For the text-containing cell, return its midpoint in (X, Y) coordinate format. 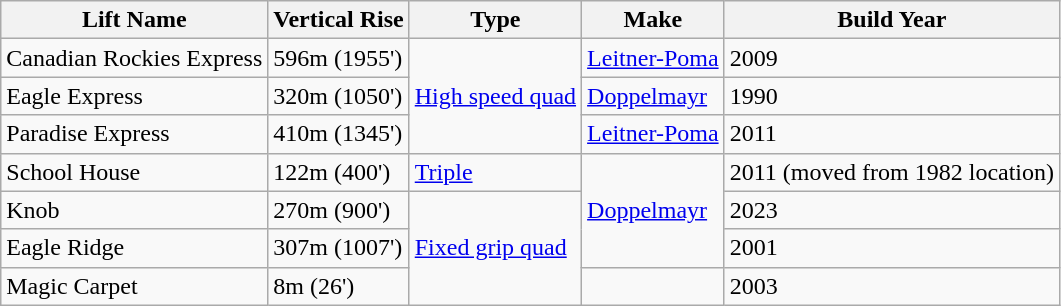
Lift Name (134, 20)
Magic Carpet (134, 286)
High speed quad (495, 96)
Vertical Rise (338, 20)
Eagle Express (134, 96)
2009 (892, 58)
Canadian Rockies Express (134, 58)
320m (1050') (338, 96)
2003 (892, 286)
2001 (892, 248)
Knob (134, 210)
School House (134, 172)
Build Year (892, 20)
1990 (892, 96)
596m (1955') (338, 58)
Type (495, 20)
Fixed grip quad (495, 248)
270m (900') (338, 210)
410m (1345') (338, 134)
Paradise Express (134, 134)
Triple (495, 172)
Eagle Ridge (134, 248)
Make (654, 20)
2023 (892, 210)
307m (1007') (338, 248)
122m (400') (338, 172)
8m (26') (338, 286)
2011 (moved from 1982 location) (892, 172)
2011 (892, 134)
